Pinpoint the cell where the given text exists, returning its [X, Y] midpoint coordinate. 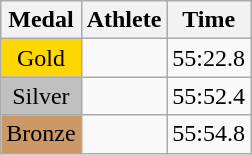
Silver [41, 96]
55:22.8 [209, 58]
Medal [41, 20]
Time [209, 20]
Athlete [124, 20]
Bronze [41, 134]
Gold [41, 58]
55:52.4 [209, 96]
55:54.8 [209, 134]
